Find where the given text appears and provide that cell's center as (X, Y) coordinate. 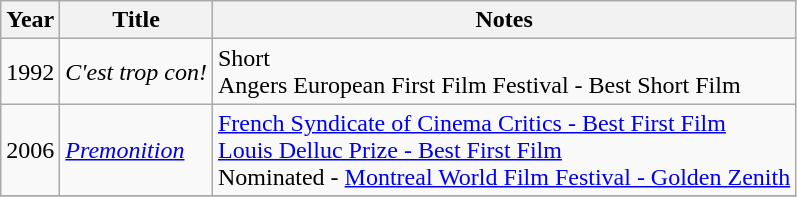
Notes (504, 20)
ShortAngers European First Film Festival - Best Short Film (504, 72)
2006 (30, 150)
C'est trop con! (136, 72)
French Syndicate of Cinema Critics - Best First FilmLouis Delluc Prize - Best First FilmNominated - Montreal World Film Festival - Golden Zenith (504, 150)
Year (30, 20)
Premonition (136, 150)
Title (136, 20)
1992 (30, 72)
